Identify which cell holds the provided text, then report its [X, Y] central coordinate. 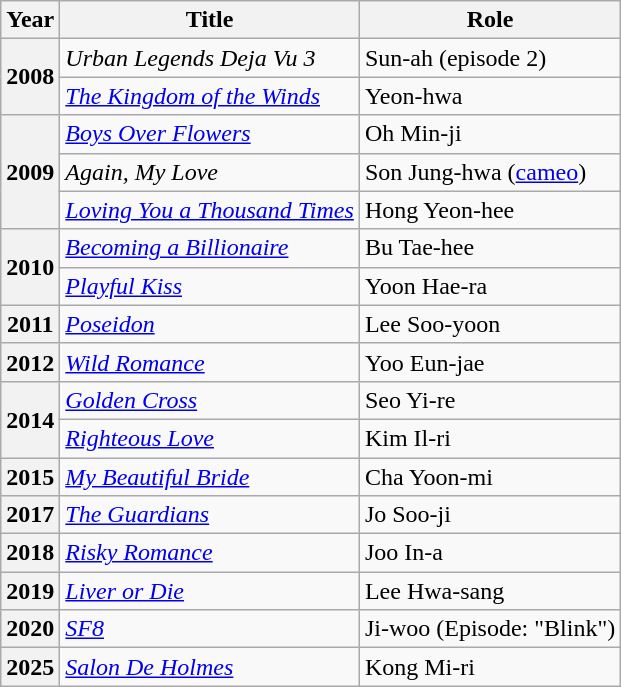
2017 [30, 515]
Title [210, 20]
Righteous Love [210, 438]
2020 [30, 629]
SF8 [210, 629]
2009 [30, 172]
Boys Over Flowers [210, 134]
Playful Kiss [210, 286]
Urban Legends Deja Vu 3 [210, 58]
Yoon Hae-ra [490, 286]
Son Jung-hwa (cameo) [490, 172]
Bu Tae-hee [490, 248]
Yeon-hwa [490, 96]
2012 [30, 362]
2011 [30, 324]
Lee Hwa-sang [490, 591]
2010 [30, 267]
Risky Romance [210, 553]
Sun-ah (episode 2) [490, 58]
Lee Soo-yoon [490, 324]
Oh Min-ji [490, 134]
Loving You a Thousand Times [210, 210]
Again, My Love [210, 172]
2008 [30, 77]
Hong Yeon-hee [490, 210]
Kong Mi-ri [490, 667]
2018 [30, 553]
Becoming a Billionaire [210, 248]
2015 [30, 477]
Wild Romance [210, 362]
The Kingdom of the Winds [210, 96]
Liver or Die [210, 591]
My Beautiful Bride [210, 477]
Jo Soo-ji [490, 515]
Salon De Holmes [210, 667]
2014 [30, 419]
Poseidon [210, 324]
2019 [30, 591]
The Guardians [210, 515]
Joo In-a [490, 553]
Golden Cross [210, 400]
2025 [30, 667]
Seo Yi-re [490, 400]
Kim Il-ri [490, 438]
Role [490, 20]
Year [30, 20]
Ji-woo (Episode: "Blink") [490, 629]
Yoo Eun-jae [490, 362]
Cha Yoon-mi [490, 477]
